Capture the cell that displays the provided text and extract its [x, y] central coordinate. 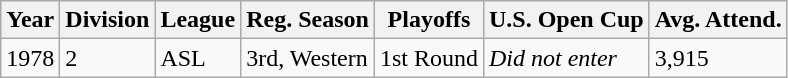
ASL [198, 58]
1st Round [428, 58]
Division [108, 20]
3rd, Western [308, 58]
Reg. Season [308, 20]
Year [30, 20]
League [198, 20]
3,915 [718, 58]
1978 [30, 58]
U.S. Open Cup [566, 20]
Did not enter [566, 58]
Playoffs [428, 20]
Avg. Attend. [718, 20]
2 [108, 58]
